Determine the [X, Y] coordinate at the center of the cell enclosing the given text.  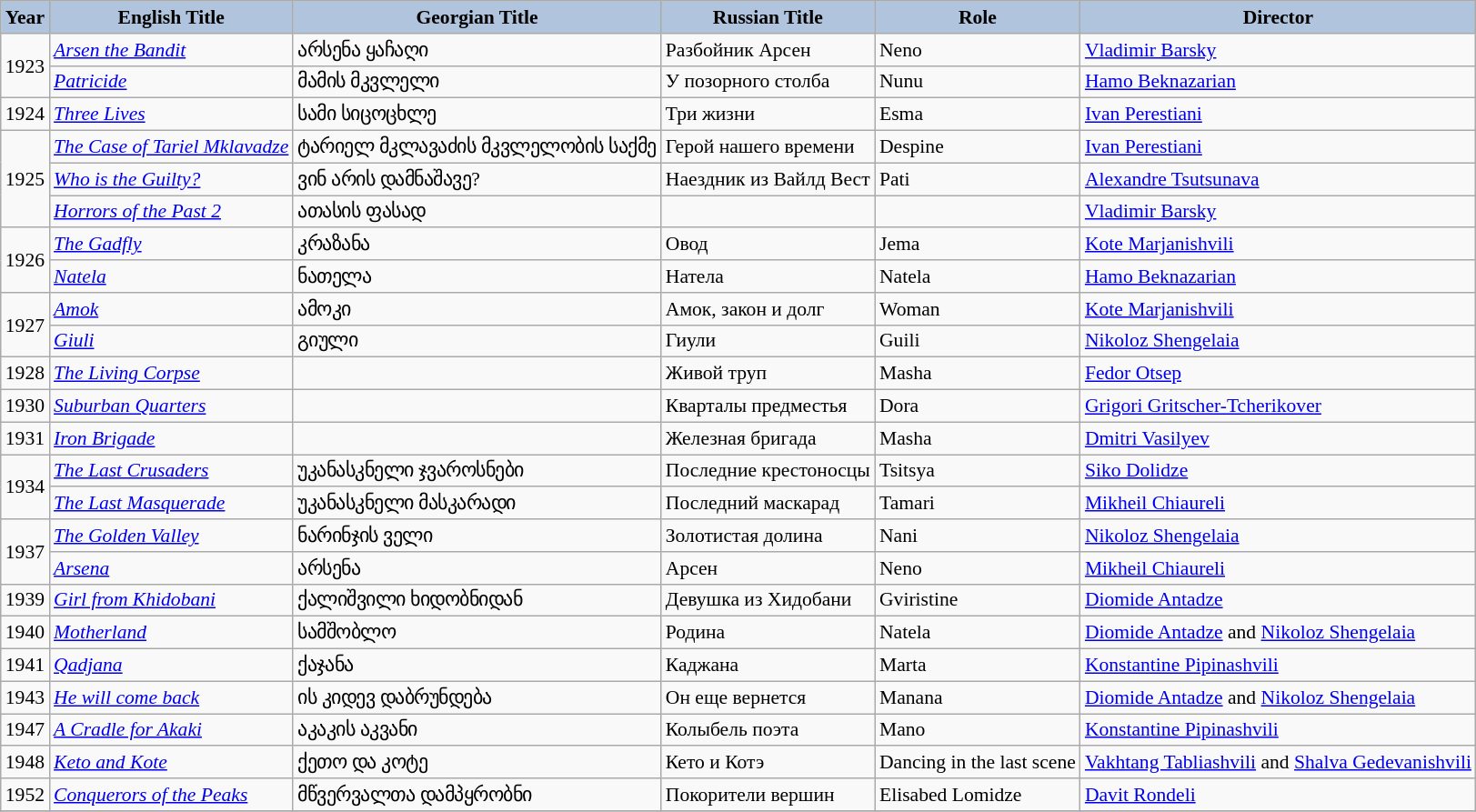
Guili [978, 341]
Esma [978, 115]
Он еще вернется [768, 697]
Year [25, 17]
Suburban Quarters [171, 406]
მამის მკვლელი [477, 82]
სამშობლო [477, 633]
The Living Corpse [171, 374]
1941 [25, 666]
უკანასკნელი მასკარადი [477, 504]
Натела [768, 276]
Who is the Guilty? [171, 179]
1925 [25, 180]
Woman [978, 309]
1934 [25, 487]
1943 [25, 697]
1923 [25, 65]
He will come back [171, 697]
Alexandre Tsutsunava [1279, 179]
Каджана [768, 666]
The Case of Tariel Mklavadze [171, 147]
Dancing in the last scene [978, 763]
Conquerors of the Peaks [171, 795]
არსენა ყაჩაღი [477, 50]
The Gadfly [171, 245]
Grigori Gritscher-Tcherikover [1279, 406]
Три жизни [768, 115]
Giuli [171, 341]
Fedor Otsep [1279, 374]
1930 [25, 406]
Arsena [171, 568]
მწვერვალთა დამპყრობნი [477, 795]
არსენა [477, 568]
Georgian Title [477, 17]
Keto and Kote [171, 763]
Director [1279, 17]
Герой нашего времени [768, 147]
Russian Title [768, 17]
Horrors of the Past 2 [171, 212]
Mano [978, 730]
უკანასკნელი ჯვაროსნები [477, 471]
The Last Masquerade [171, 504]
Vakhtang Tabliashvili and Shalva Gedevanishvili [1279, 763]
კრაზანა [477, 245]
1927 [25, 326]
Arsen the Bandit [171, 50]
1931 [25, 438]
1939 [25, 600]
Qadjana [171, 666]
ქეთო და კოტე [477, 763]
1924 [25, 115]
Наездник из Вайлд Вест [768, 179]
Iron Brigade [171, 438]
Амок, закон и долг [768, 309]
1948 [25, 763]
Motherland [171, 633]
ამოკი [477, 309]
1952 [25, 795]
ნარინჯის ველი [477, 536]
ვინ არის დამნაშავე? [477, 179]
Гиули [768, 341]
ათასის ფასად [477, 212]
ნათელა [477, 276]
Dora [978, 406]
Dmitri Vasilyev [1279, 438]
Manana [978, 697]
Покорители вершин [768, 795]
The Golden Valley [171, 536]
Tsitsya [978, 471]
Despine [978, 147]
Арсен [768, 568]
Колыбель поэта [768, 730]
ქალიშვილი ხიდობნიდან [477, 600]
Gviristine [978, 600]
1937 [25, 551]
1926 [25, 260]
English Title [171, 17]
Patricide [171, 82]
Разбойник Арсен [768, 50]
Nani [978, 536]
Davit Rondeli [1279, 795]
Nunu [978, 82]
Родина [768, 633]
სამი სიცოცხლე [477, 115]
Girl from Khidobani [171, 600]
Diomide Antadze [1279, 600]
Овод [768, 245]
Amok [171, 309]
Золотистая долина [768, 536]
აკაკის აკვანი [477, 730]
ტარიელ მკლავაძის მკვლელობის საქმე [477, 147]
ქაჯანა [477, 666]
1940 [25, 633]
Девушка из Хидобани [768, 600]
გიული [477, 341]
Siko Dolidze [1279, 471]
У позорного столба [768, 82]
Железная бригада [768, 438]
ის კიდევ დაბრუნდება [477, 697]
Кварталы предместья [768, 406]
Three Lives [171, 115]
Marta [978, 666]
Role [978, 17]
The Last Crusaders [171, 471]
Последний маскарад [768, 504]
Последние крестоносцы [768, 471]
1947 [25, 730]
Tamari [978, 504]
Elisabed Lomidze [978, 795]
Pati [978, 179]
Живой труп [768, 374]
Кето и Котэ [768, 763]
1928 [25, 374]
A Cradle for Akaki [171, 730]
Jema [978, 245]
